Search for the cell housing the specified text and yield its [x, y] center coordinate. 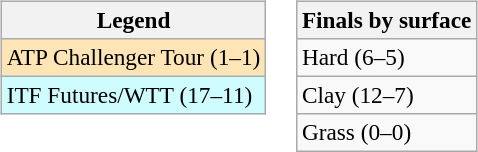
ATP Challenger Tour (1–1) [133, 57]
Clay (12–7) [387, 95]
ITF Futures/WTT (17–11) [133, 95]
Grass (0–0) [387, 133]
Finals by surface [387, 20]
Hard (6–5) [387, 57]
Legend [133, 20]
